From the cell containing the given text, extract its center point as [X, Y] coordinate. 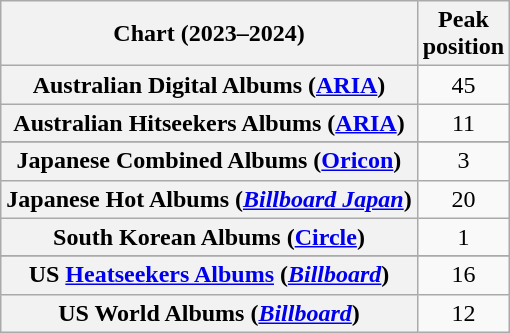
Peakposition [463, 34]
Japanese Combined Albums (Oricon) [209, 161]
Japanese Hot Albums (Billboard Japan) [209, 199]
Chart (2023–2024) [209, 34]
16 [463, 275]
US Heatseekers Albums (Billboard) [209, 275]
Australian Hitseekers Albums (ARIA) [209, 123]
US World Albums (Billboard) [209, 313]
11 [463, 123]
Australian Digital Albums (ARIA) [209, 85]
45 [463, 85]
20 [463, 199]
South Korean Albums (Circle) [209, 237]
12 [463, 313]
1 [463, 237]
3 [463, 161]
